Find where the given text appears and provide that cell's center as [x, y] coordinate. 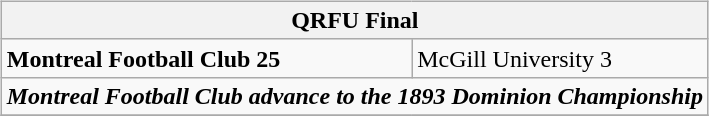
Montreal Football Club advance to the 1893 Dominion Championship [354, 96]
Montreal Football Club 25 [206, 58]
QRFU Final [354, 20]
McGill University 3 [560, 58]
